Return the (X, Y) coordinate for the center point of the cell that contains the specified text.  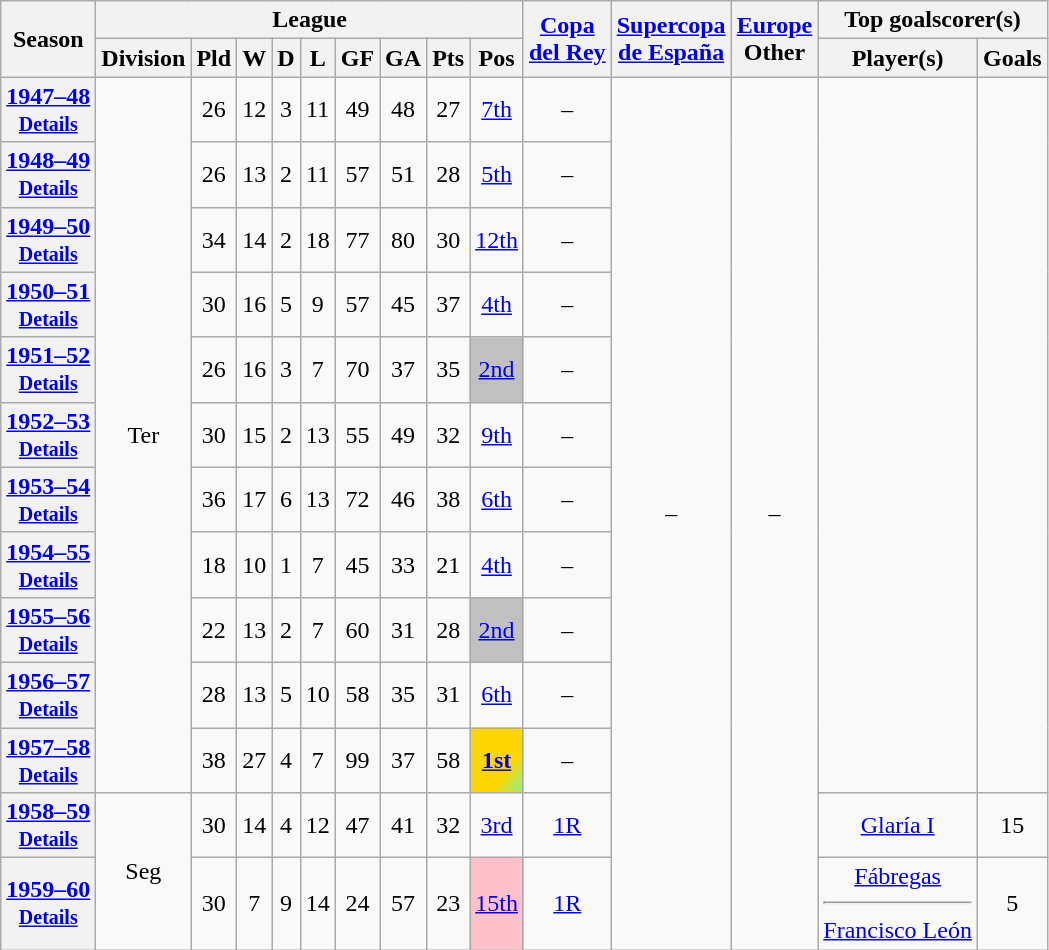
9th (497, 434)
15th (497, 904)
60 (357, 630)
48 (404, 110)
24 (357, 904)
Top goalscorer(s) (932, 20)
Pld (214, 58)
1954–55 Details (48, 564)
1947–48 Details (48, 110)
Copadel Rey (567, 39)
1958–59 Details (48, 826)
EuropeOther (774, 39)
7th (497, 110)
17 (254, 500)
1950–51 Details (48, 304)
1949–50 Details (48, 240)
12th (497, 240)
Goals (1012, 58)
L (318, 58)
Division (144, 58)
Ter (144, 435)
FábregasFrancisco León (898, 904)
80 (404, 240)
23 (448, 904)
GA (404, 58)
League (310, 20)
77 (357, 240)
99 (357, 760)
55 (357, 434)
Pos (497, 58)
Supercopade España (671, 39)
1953–54 Details (48, 500)
1st (497, 760)
3rd (497, 826)
D (286, 58)
46 (404, 500)
33 (404, 564)
22 (214, 630)
Seg (144, 872)
W (254, 58)
34 (214, 240)
1 (286, 564)
41 (404, 826)
Glaría I (898, 826)
1955–56 Details (48, 630)
36 (214, 500)
51 (404, 174)
70 (357, 370)
6 (286, 500)
1957–58 Details (48, 760)
1951–52 Details (48, 370)
1952–53 Details (48, 434)
Player(s) (898, 58)
GF (357, 58)
1959–60 Details (48, 904)
1956–57 Details (48, 694)
5th (497, 174)
21 (448, 564)
1948–49 Details (48, 174)
47 (357, 826)
72 (357, 500)
Pts (448, 58)
Season (48, 39)
